Output the [X, Y] coordinate of the center of the cell containing the given text.  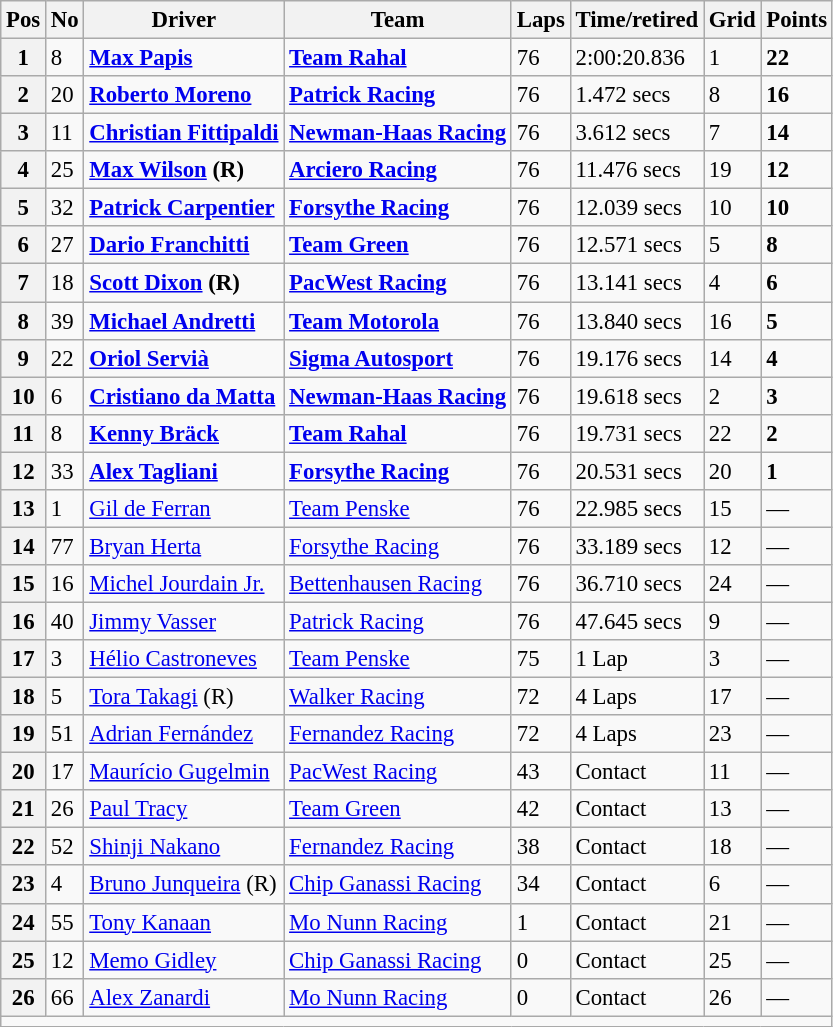
34 [540, 885]
Max Wilson (R) [184, 170]
Jimmy Vasser [184, 621]
Memo Gidley [184, 960]
Tora Takagi (R) [184, 697]
Michael Andretti [184, 321]
47.645 secs [636, 621]
Bryan Herta [184, 546]
Points [796, 20]
27 [65, 245]
Time/retired [636, 20]
Alex Zanardi [184, 997]
Scott Dixon (R) [184, 283]
Sigma Autosport [398, 358]
Bruno Junqueira (R) [184, 885]
11.476 secs [636, 170]
Team Motorola [398, 321]
Pos [24, 20]
1 Lap [636, 659]
33.189 secs [636, 546]
33 [65, 471]
Shinji Nakano [184, 847]
Roberto Moreno [184, 95]
66 [65, 997]
Laps [540, 20]
38 [540, 847]
13.840 secs [636, 321]
32 [65, 208]
Team [398, 20]
Patrick Carpentier [184, 208]
Oriol Servià [184, 358]
55 [65, 922]
Alex Tagliani [184, 471]
Dario Franchitti [184, 245]
Max Papis [184, 58]
Walker Racing [398, 697]
No [65, 20]
51 [65, 734]
22.985 secs [636, 509]
Paul Tracy [184, 809]
Grid [732, 20]
Adrian Fernández [184, 734]
3.612 secs [636, 133]
40 [65, 621]
19.731 secs [636, 433]
Arciero Racing [398, 170]
Christian Fittipaldi [184, 133]
12.039 secs [636, 208]
77 [65, 546]
52 [65, 847]
13.141 secs [636, 283]
Driver [184, 20]
Gil de Ferran [184, 509]
Hélio Castroneves [184, 659]
19.618 secs [636, 396]
42 [540, 809]
2:00:20.836 [636, 58]
43 [540, 772]
1.472 secs [636, 95]
Tony Kanaan [184, 922]
20.531 secs [636, 471]
Maurício Gugelmin [184, 772]
Michel Jourdain Jr. [184, 584]
Bettenhausen Racing [398, 584]
75 [540, 659]
Cristiano da Matta [184, 396]
12.571 secs [636, 245]
Kenny Bräck [184, 433]
19.176 secs [636, 358]
39 [65, 321]
36.710 secs [636, 584]
